Capture the cell that displays the provided text and extract its [X, Y] central coordinate. 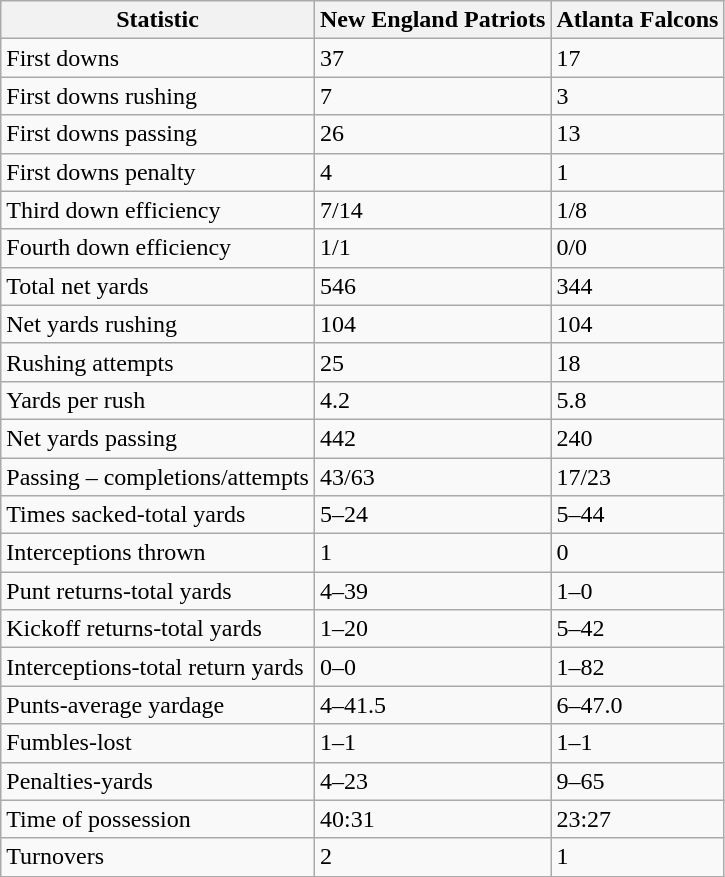
0/0 [638, 248]
Atlanta Falcons [638, 20]
Turnovers [158, 857]
6–47.0 [638, 705]
23:27 [638, 819]
Interceptions thrown [158, 553]
Fourth down efficiency [158, 248]
4–23 [432, 781]
1–20 [432, 629]
2 [432, 857]
4 [432, 172]
3 [638, 96]
0–0 [432, 667]
First downs passing [158, 134]
26 [432, 134]
1/1 [432, 248]
18 [638, 362]
0 [638, 553]
7 [432, 96]
442 [432, 438]
4.2 [432, 400]
5–44 [638, 515]
First downs penalty [158, 172]
Statistic [158, 20]
Fumbles-lost [158, 743]
Rushing attempts [158, 362]
240 [638, 438]
13 [638, 134]
40:31 [432, 819]
Net yards passing [158, 438]
Punt returns-total yards [158, 591]
9–65 [638, 781]
Time of possession [158, 819]
7/14 [432, 210]
First downs [158, 58]
Passing – completions/attempts [158, 477]
344 [638, 286]
Penalties-yards [158, 781]
1–82 [638, 667]
546 [432, 286]
Total net yards [158, 286]
17/23 [638, 477]
5–42 [638, 629]
17 [638, 58]
25 [432, 362]
Times sacked-total yards [158, 515]
37 [432, 58]
4–39 [432, 591]
Interceptions-total return yards [158, 667]
Punts-average yardage [158, 705]
New England Patriots [432, 20]
First downs rushing [158, 96]
5–24 [432, 515]
1–0 [638, 591]
5.8 [638, 400]
4–41.5 [432, 705]
Net yards rushing [158, 324]
43/63 [432, 477]
Yards per rush [158, 400]
1/8 [638, 210]
Kickoff returns-total yards [158, 629]
Third down efficiency [158, 210]
